Capture the cell that displays the provided text and extract its (X, Y) central coordinate. 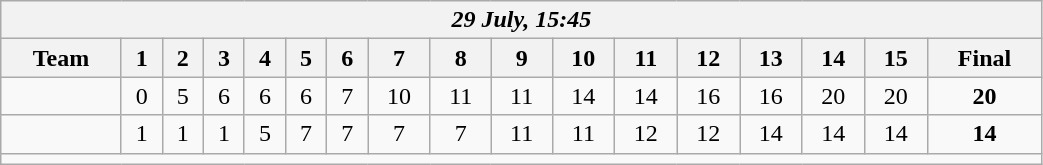
Team (61, 58)
29 July, 15:45 (522, 20)
2 (182, 58)
0 (142, 96)
9 (522, 58)
4 (264, 58)
15 (896, 58)
8 (460, 58)
3 (224, 58)
Final (984, 58)
13 (771, 58)
